Pinpoint the cell where the given text exists, returning its [x, y] midpoint coordinate. 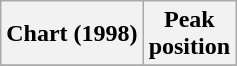
Chart (1998) [72, 34]
Peakposition [189, 34]
